Extract the [X, Y] coordinate from the center of the cell holding the provided text.  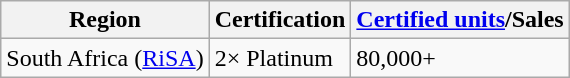
Region [105, 20]
Certified units/Sales [460, 20]
80,000+ [460, 58]
South Africa (RiSA) [105, 58]
2× Platinum [280, 58]
Certification [280, 20]
